Output the (x, y) coordinate of the center of the cell containing the given text.  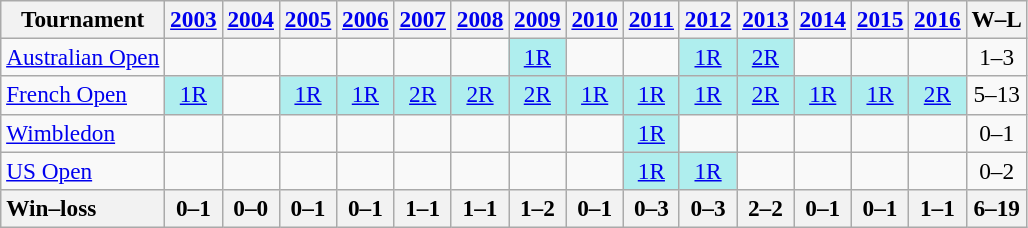
2011 (651, 19)
2009 (538, 19)
2–2 (766, 208)
US Open (83, 170)
2015 (880, 19)
Win–loss (83, 208)
2003 (194, 19)
Tournament (83, 19)
2016 (938, 19)
0–2 (996, 170)
2004 (250, 19)
2012 (708, 19)
2013 (766, 19)
French Open (83, 95)
W–L (996, 19)
Australian Open (83, 57)
2008 (480, 19)
2014 (822, 19)
6–19 (996, 208)
5–13 (996, 95)
2005 (308, 19)
0–0 (250, 208)
1–2 (538, 208)
2007 (422, 19)
2010 (594, 19)
Wimbledon (83, 133)
1–3 (996, 57)
2006 (366, 19)
